Capture the cell that displays the provided text and extract its (X, Y) central coordinate. 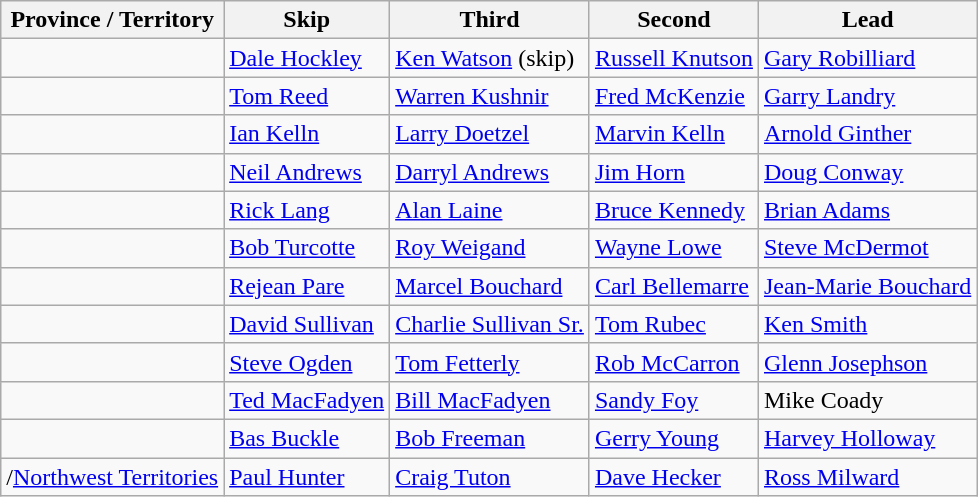
Jean-Marie Bouchard (867, 286)
Carl Bellemarre (674, 286)
Tom Reed (307, 96)
Dale Hockley (307, 58)
Bill MacFadyen (490, 400)
Second (674, 20)
Rob McCarron (674, 362)
Paul Hunter (307, 477)
Steve McDermot (867, 248)
Glenn Josephson (867, 362)
Province / Territory (112, 20)
Marvin Kelln (674, 134)
Gary Robilliard (867, 58)
Ross Milward (867, 477)
David Sullivan (307, 324)
Bas Buckle (307, 438)
Ken Watson (skip) (490, 58)
Sandy Foy (674, 400)
Rick Lang (307, 210)
Larry Doetzel (490, 134)
Ian Kelln (307, 134)
Dave Hecker (674, 477)
Marcel Bouchard (490, 286)
Fred McKenzie (674, 96)
Arnold Ginther (867, 134)
Russell Knutson (674, 58)
Garry Landry (867, 96)
Darryl Andrews (490, 172)
Ken Smith (867, 324)
Tom Fetterly (490, 362)
Harvey Holloway (867, 438)
Bruce Kennedy (674, 210)
Brian Adams (867, 210)
Roy Weigand (490, 248)
Charlie Sullivan Sr. (490, 324)
Bob Turcotte (307, 248)
Jim Horn (674, 172)
Rejean Pare (307, 286)
Third (490, 20)
/Northwest Territories (112, 477)
Gerry Young (674, 438)
Skip (307, 20)
Craig Tuton (490, 477)
Alan Laine (490, 210)
Warren Kushnir (490, 96)
Bob Freeman (490, 438)
Neil Andrews (307, 172)
Mike Coady (867, 400)
Lead (867, 20)
Tom Rubec (674, 324)
Wayne Lowe (674, 248)
Steve Ogden (307, 362)
Ted MacFadyen (307, 400)
Doug Conway (867, 172)
